From the cell containing the given text, extract its center point as [x, y] coordinate. 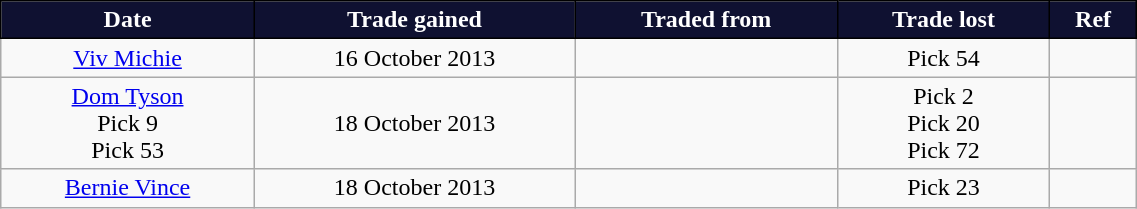
Ref [1092, 20]
Bernie Vince [128, 188]
Trade gained [414, 20]
16 October 2013 [414, 58]
Viv Michie [128, 58]
Dom TysonPick 9Pick 53 [128, 123]
Traded from [706, 20]
Pick 2Pick 20Pick 72 [944, 123]
Pick 23 [944, 188]
Date [128, 20]
Pick 54 [944, 58]
Trade lost [944, 20]
